Search for the cell housing the specified text and yield its [X, Y] center coordinate. 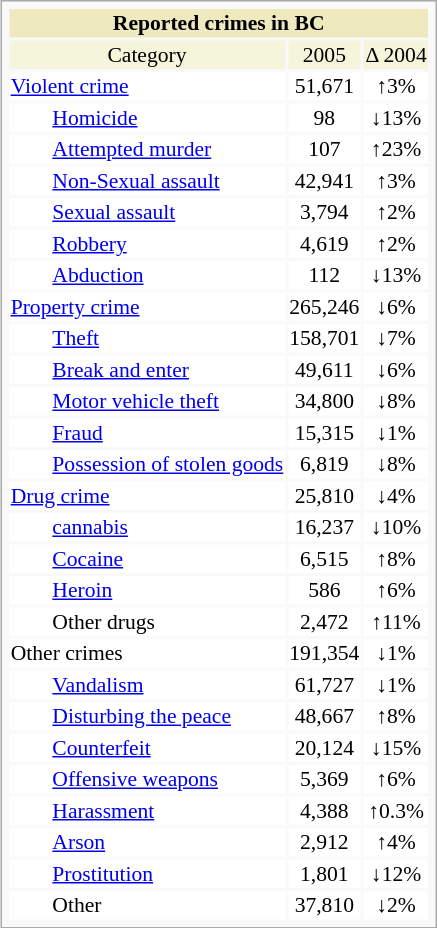
5,369 [324, 779]
2005 [324, 54]
Drug crime [147, 495]
Property crime [147, 306]
↓15% [396, 747]
2,912 [324, 842]
265,246 [324, 306]
15,315 [324, 432]
Prostitution [147, 873]
112 [324, 275]
Homicide [147, 117]
Offensive weapons [147, 779]
↑23% [396, 149]
Theft [147, 338]
51,671 [324, 86]
98 [324, 117]
6,819 [324, 464]
Cocaine [147, 558]
↑0.3% [396, 810]
6,515 [324, 558]
3,794 [324, 212]
Other [147, 905]
Violent crime [147, 86]
Heroin [147, 590]
Abduction [147, 275]
cannabis [147, 527]
↓2% [396, 905]
Motor vehicle theft [147, 401]
Possession of stolen goods [147, 464]
2,472 [324, 621]
↓10% [396, 527]
1,801 [324, 873]
Counterfeit [147, 747]
16,237 [324, 527]
Sexual assault [147, 212]
Non-Sexual assault [147, 180]
Harassment [147, 810]
↓4% [396, 495]
↑4% [396, 842]
586 [324, 590]
42,941 [324, 180]
25,810 [324, 495]
Reported crimes in BC [218, 23]
4,388 [324, 810]
Arson [147, 842]
Robbery [147, 243]
20,124 [324, 747]
49,611 [324, 369]
Other drugs [147, 621]
191,354 [324, 653]
Other crimes [147, 653]
Fraud [147, 432]
48,667 [324, 716]
34,800 [324, 401]
158,701 [324, 338]
4,619 [324, 243]
Category [147, 54]
37,810 [324, 905]
Attempted murder [147, 149]
↑11% [396, 621]
Break and enter [147, 369]
Disturbing the peace [147, 716]
Vandalism [147, 684]
↓7% [396, 338]
61,727 [324, 684]
107 [324, 149]
Δ 2004 [396, 54]
↓12% [396, 873]
